Search for the cell housing the specified text and yield its [X, Y] center coordinate. 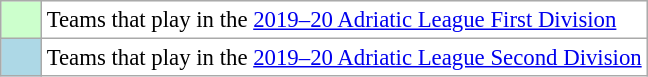
Teams that play in the 2019–20 Adriatic League First Division [344, 20]
Teams that play in the 2019–20 Adriatic League Second Division [344, 58]
